Provide the [x, y] coordinate of the cell's center where the given text is located.  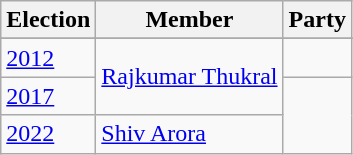
2022 [48, 134]
Rajkumar Thukral [190, 77]
Shiv Arora [190, 134]
Party [317, 20]
2017 [48, 96]
Member [190, 20]
Election [48, 20]
2012 [48, 58]
